Output the (X, Y) coordinate of the center of the cell containing the given text.  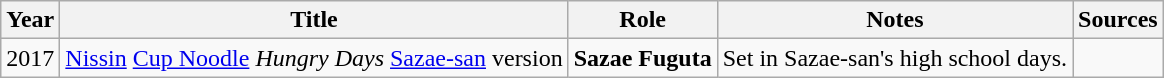
Notes (894, 20)
2017 (30, 58)
Year (30, 20)
Title (314, 20)
Sources (1118, 20)
Role (642, 20)
Sazae Fuguta (642, 58)
Set in Sazae-san's high school days. (894, 58)
Nissin Cup Noodle Hungry Days Sazae-san version (314, 58)
